Return (x, y) of the center of cell containing provided text 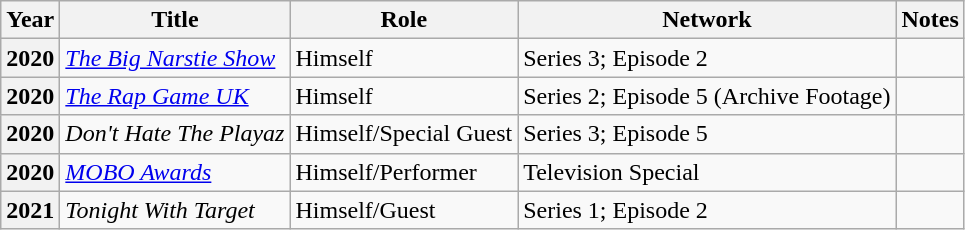
Network (707, 20)
Tonight With Target (175, 210)
Himself/Performer (404, 172)
Series 3; Episode 5 (707, 134)
Series 2; Episode 5 (Archive Footage) (707, 96)
Television Special (707, 172)
Don't Hate The Playaz (175, 134)
The Big Narstie Show (175, 58)
MOBO Awards (175, 172)
Series 1; Episode 2 (707, 210)
Title (175, 20)
Role (404, 20)
Himself/Guest (404, 210)
Notes (930, 20)
Himself/Special Guest (404, 134)
2021 (30, 210)
Year (30, 20)
Series 3; Episode 2 (707, 58)
The Rap Game UK (175, 96)
